Return [x, y] of the center of cell containing provided text 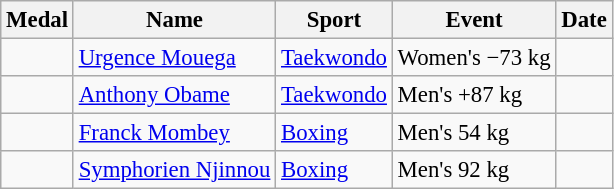
Franck Mombey [174, 133]
Medal [38, 20]
Anthony Obame [174, 95]
Men's 54 kg [474, 133]
Name [174, 20]
Symphorien Njinnou [174, 170]
Date [584, 20]
Women's −73 kg [474, 58]
Event [474, 20]
Sport [334, 20]
Urgence Mouega [174, 58]
Men's +87 kg [474, 95]
Men's 92 kg [474, 170]
